Pinpoint the cell where the given text exists, returning its (x, y) midpoint coordinate. 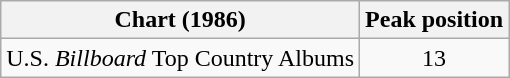
13 (434, 58)
U.S. Billboard Top Country Albums (180, 58)
Chart (1986) (180, 20)
Peak position (434, 20)
